Return the [x, y] coordinate for the center point of the cell that contains the specified text.  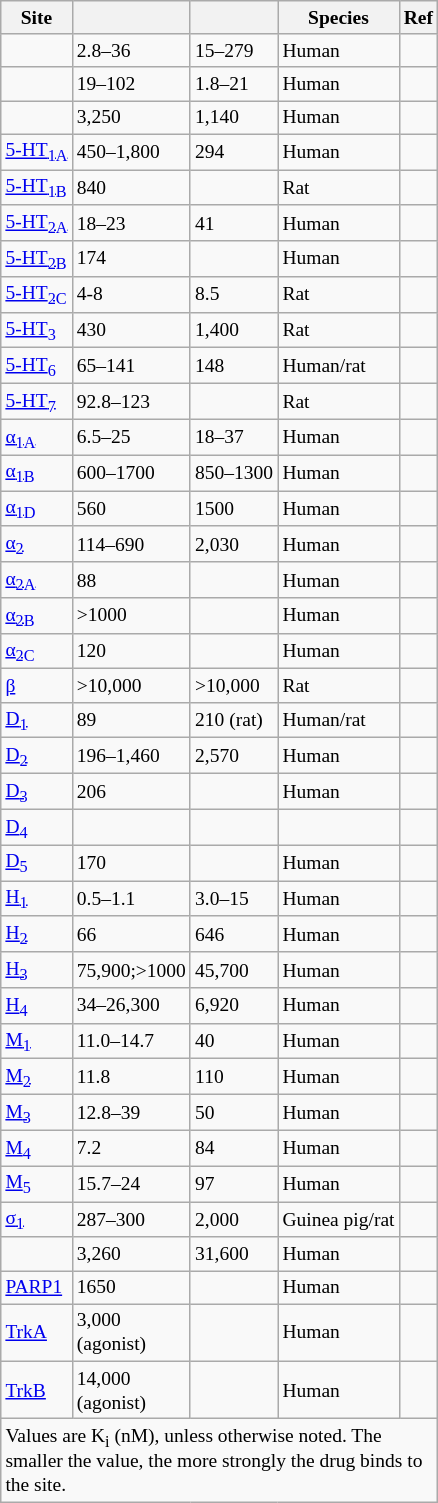
7.2 [131, 1148]
1,140 [234, 118]
0.5–1.1 [131, 899]
12.8–39 [131, 1113]
β [36, 686]
1,400 [234, 330]
H3 [36, 970]
σ1 [36, 1220]
α1D [36, 509]
TrkB [36, 1390]
D1 [36, 720]
15–279 [234, 50]
18–23 [131, 223]
D3 [36, 792]
11.0–14.7 [131, 1041]
1.8–21 [234, 84]
2,570 [234, 756]
114–690 [131, 544]
600–1700 [131, 473]
89 [131, 720]
97 [234, 1184]
M5 [36, 1184]
34–26,300 [131, 1006]
H1 [36, 899]
3.0–15 [234, 899]
110 [234, 1077]
2.8–36 [131, 50]
430 [131, 330]
450–1,800 [131, 152]
PARP1 [36, 1288]
M3 [36, 1113]
α2B [36, 616]
287–300 [131, 1220]
41 [234, 223]
D2 [36, 756]
88 [131, 580]
14,000(agonist) [131, 1390]
45,700 [234, 970]
560 [131, 509]
850–1300 [234, 473]
50 [234, 1113]
2,000 [234, 1220]
5-HT2A [36, 223]
3,250 [131, 118]
3,260 [131, 1254]
294 [234, 152]
1650 [131, 1288]
α2 [36, 544]
α1B [36, 473]
646 [234, 934]
H4 [36, 1006]
1500 [234, 509]
α1A [36, 437]
5-HT1A [36, 152]
120 [131, 651]
α2C [36, 651]
18–37 [234, 437]
>1000 [131, 616]
66 [131, 934]
Guinea pig/rat [338, 1220]
174 [131, 259]
2,030 [234, 544]
Site [36, 18]
TrkA [36, 1332]
M2 [36, 1077]
65–141 [131, 366]
8.5 [234, 295]
D5 [36, 863]
Ref [418, 18]
31,600 [234, 1254]
H2 [36, 934]
3,000(agonist) [131, 1332]
M1 [36, 1041]
75,900;>1000 [131, 970]
210 (rat) [234, 720]
11.8 [131, 1077]
40 [234, 1041]
5-HT2B [36, 259]
206 [131, 792]
6,920 [234, 1006]
Species [338, 18]
6.5–25 [131, 437]
Values are Ki (nM), unless otherwise noted. The smaller the value, the more strongly the drug binds to the site. [220, 1460]
92.8–123 [131, 402]
170 [131, 863]
D4 [36, 827]
5-HT2C [36, 295]
5-HT3 [36, 330]
19–102 [131, 84]
15.7–24 [131, 1184]
840 [131, 188]
148 [234, 366]
196–1,460 [131, 756]
5-HT6 [36, 366]
α2A [36, 580]
84 [234, 1148]
4-8 [131, 295]
5-HT1B [36, 188]
M4 [36, 1148]
5-HT7 [36, 402]
